Detect which cell encompasses the target text, then output its [x, y] center coordinate. 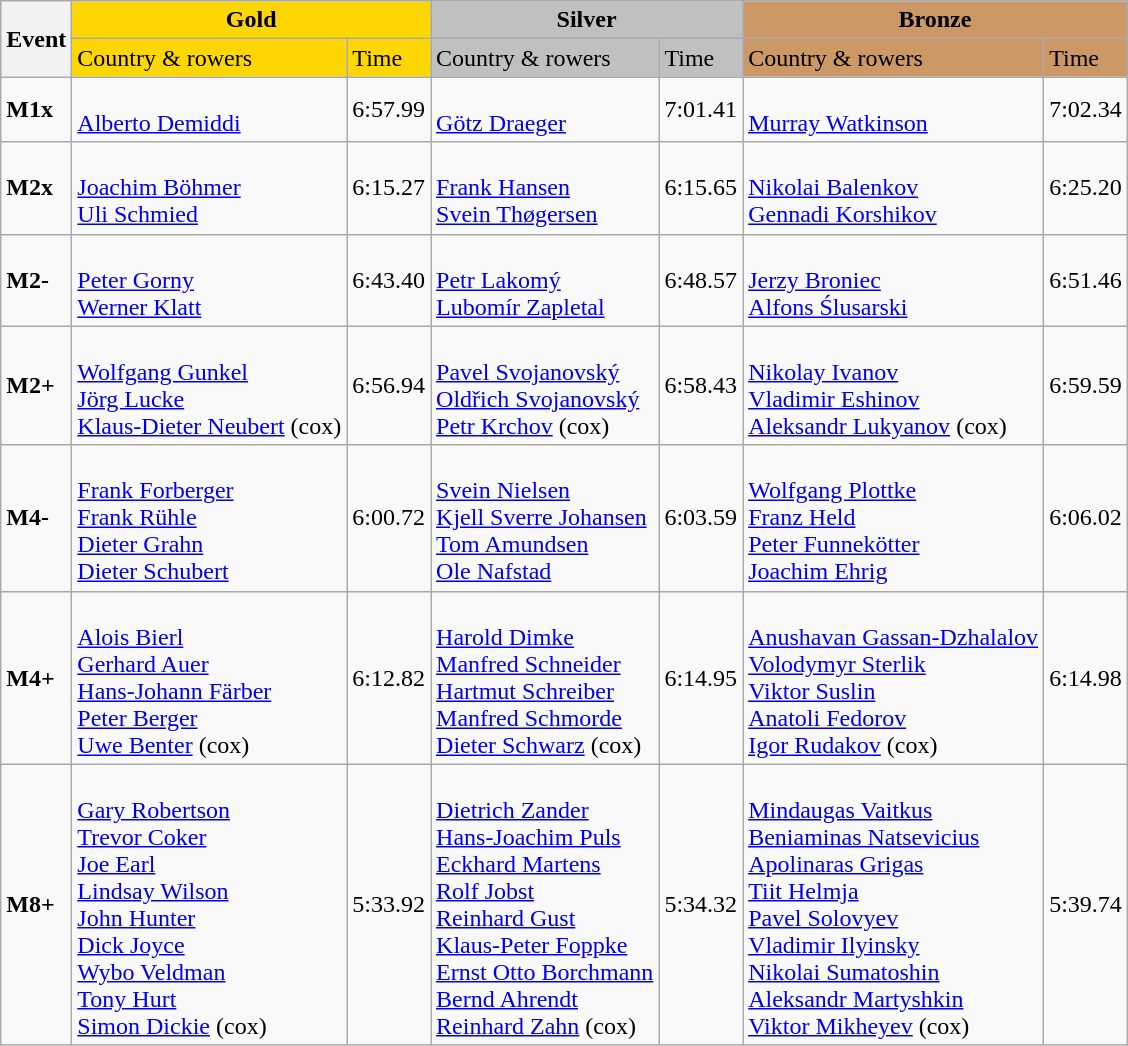
Peter Gorny Werner Klatt [210, 280]
6:51.46 [1086, 280]
Bronze [936, 20]
Dietrich Zander Hans-Joachim Puls Eckhard Martens Rolf Jobst Reinhard Gust Klaus-Peter Foppke Ernst Otto Borchmann Bernd Ahrendt Reinhard Zahn (cox) [545, 904]
Anushavan Gassan-Dzhalalov Volodymyr Sterlik Viktor Suslin Anatoli Fedorov Igor Rudakov (cox) [894, 678]
6:58.43 [701, 386]
M4+ [36, 678]
6:59.59 [1086, 386]
Harold Dimke Manfred Schneider Hartmut Schreiber Manfred Schmorde Dieter Schwarz (cox) [545, 678]
M2+ [36, 386]
6:00.72 [389, 518]
Nikolai Balenkov Gennadi Korshikov [894, 188]
Silver [587, 20]
5:39.74 [1086, 904]
M2- [36, 280]
Alberto Demiddi [210, 110]
Frank Forberger Frank Rühle Dieter Grahn Dieter Schubert [210, 518]
Svein Nielsen Kjell Sverre Johansen Tom Amundsen Ole Nafstad [545, 518]
Gold [252, 20]
6:43.40 [389, 280]
Joachim Böhmer Uli Schmied [210, 188]
Götz Draeger [545, 110]
M4- [36, 518]
6:15.27 [389, 188]
M1x [36, 110]
6:03.59 [701, 518]
6:48.57 [701, 280]
5:34.32 [701, 904]
7:02.34 [1086, 110]
Event [36, 39]
6:14.98 [1086, 678]
Wolfgang Gunkel Jörg Lucke Klaus-Dieter Neubert (cox) [210, 386]
6:14.95 [701, 678]
5:33.92 [389, 904]
6:25.20 [1086, 188]
Murray Watkinson [894, 110]
Wolfgang Plottke Franz Held Peter Funnekötter Joachim Ehrig [894, 518]
Nikolay Ivanov Vladimir Eshinov Aleksandr Lukyanov (cox) [894, 386]
Petr Lakomý Lubomír Zapletal [545, 280]
Pavel Svojanovský Oldřich Svojanovský Petr Krchov (cox) [545, 386]
6:12.82 [389, 678]
6:56.94 [389, 386]
6:57.99 [389, 110]
Jerzy Broniec Alfons Ślusarski [894, 280]
Frank Hansen Svein Thøgersen [545, 188]
Alois Bierl Gerhard Auer Hans-Johann Färber Peter Berger Uwe Benter (cox) [210, 678]
M2x [36, 188]
7:01.41 [701, 110]
M8+ [36, 904]
6:06.02 [1086, 518]
6:15.65 [701, 188]
Gary Robertson Trevor Coker Joe Earl Lindsay Wilson John Hunter Dick Joyce Wybo Veldman Tony Hurt Simon Dickie (cox) [210, 904]
